For the text-containing cell, return its midpoint in (x, y) coordinate format. 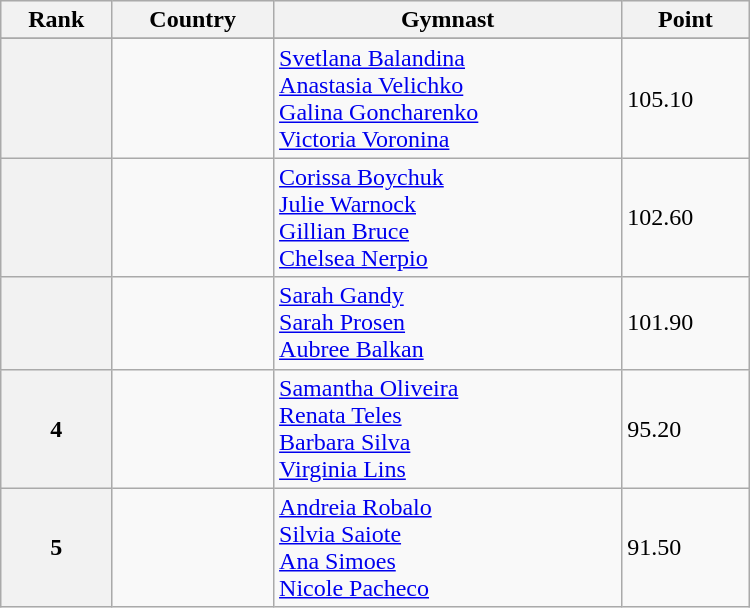
Corissa Boychuk Julie Warnock Gillian Bruce Chelsea Nerpio (448, 218)
102.60 (686, 218)
Point (686, 20)
105.10 (686, 98)
Andreia Robalo Silvia Saiote Ana Simoes Nicole Pacheco (448, 548)
Samantha Oliveira Renata Teles Barbara Silva Virginia Lins (448, 428)
5 (56, 548)
95.20 (686, 428)
101.90 (686, 323)
Country (193, 20)
Svetlana Balandina Anastasia Velichko Galina Goncharenko Victoria Voronina (448, 98)
Gymnast (448, 20)
Sarah Gandy Sarah Prosen Aubree Balkan (448, 323)
91.50 (686, 548)
4 (56, 428)
Rank (56, 20)
